Search for the cell housing the specified text and yield its [x, y] center coordinate. 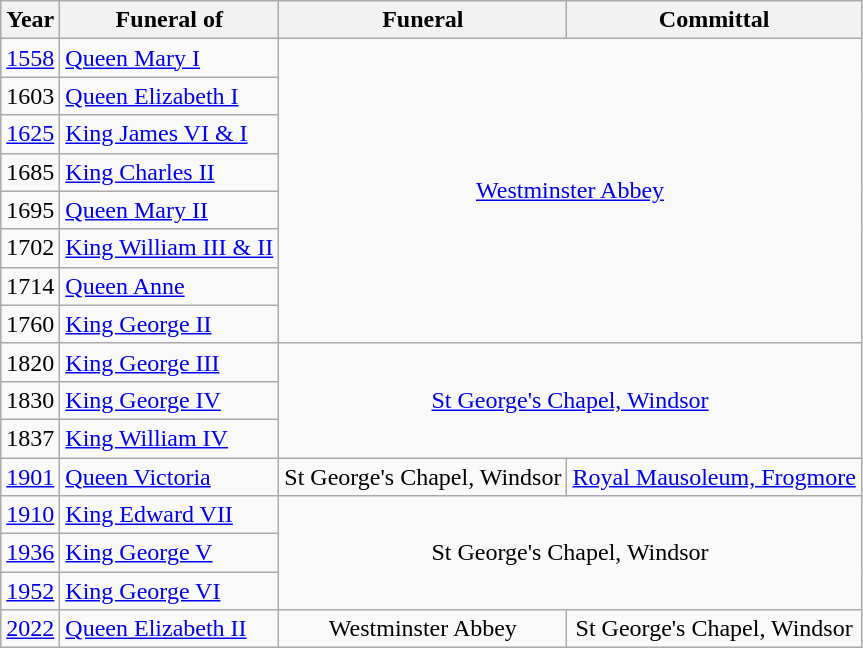
Queen Victoria [170, 477]
1820 [30, 362]
1936 [30, 553]
Committal [714, 20]
1695 [30, 210]
King William III & II [170, 248]
King George IV [170, 400]
King George VI [170, 591]
King George V [170, 553]
King Edward VII [170, 515]
1952 [30, 591]
Queen Anne [170, 286]
King George II [170, 324]
1702 [30, 248]
King James VI & I [170, 134]
King Charles II [170, 172]
1760 [30, 324]
1625 [30, 134]
Queen Mary I [170, 58]
1901 [30, 477]
Funeral of [170, 20]
Queen Elizabeth II [170, 629]
1830 [30, 400]
Queen Mary II [170, 210]
Year [30, 20]
1837 [30, 438]
1685 [30, 172]
Royal Mausoleum, Frogmore [714, 477]
King William IV [170, 438]
1910 [30, 515]
King George III [170, 362]
Queen Elizabeth I [170, 96]
2022 [30, 629]
1714 [30, 286]
Funeral [423, 20]
1603 [30, 96]
1558 [30, 58]
